Pinpoint the cell where the given text exists, returning its (X, Y) midpoint coordinate. 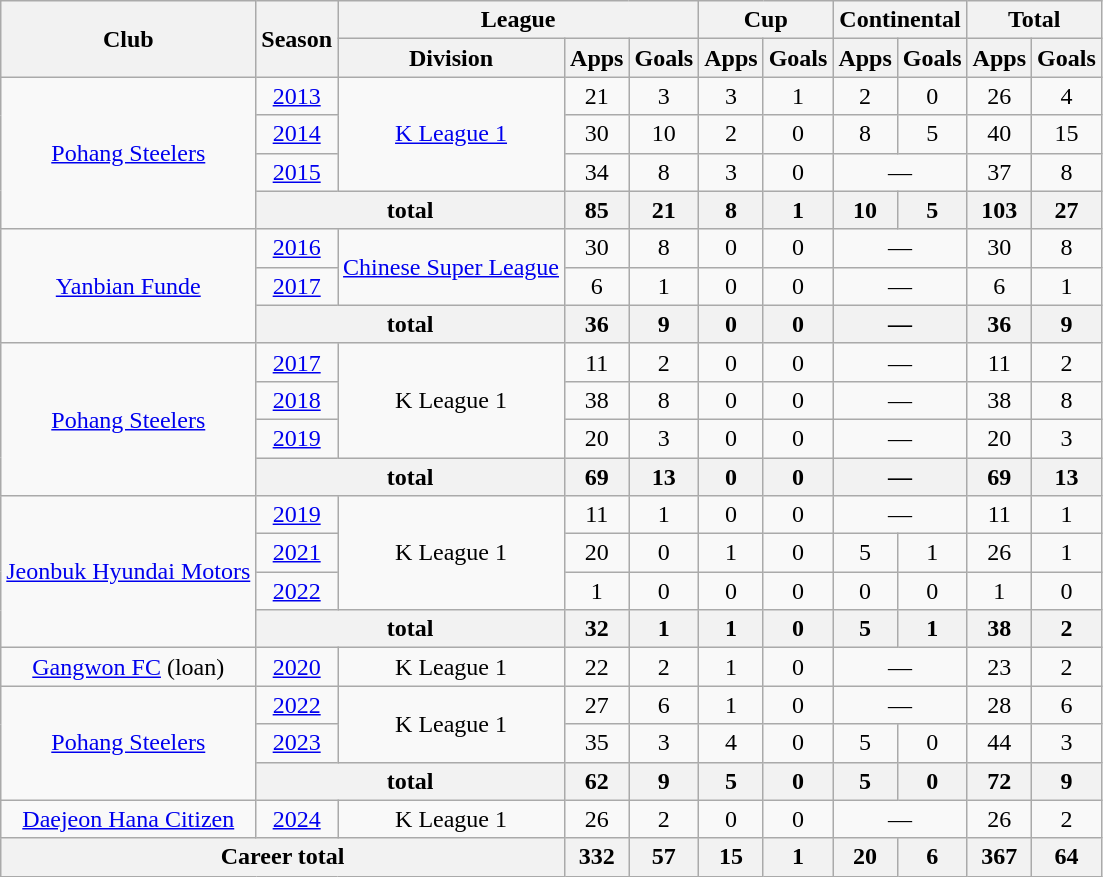
32 (597, 629)
23 (999, 667)
40 (999, 134)
332 (597, 857)
Continental (900, 20)
64 (1067, 857)
2024 (297, 819)
2018 (297, 400)
Yanbian Funde (128, 286)
34 (597, 172)
Daejeon Hana Citizen (128, 819)
Chinese Super League (452, 267)
85 (597, 210)
57 (664, 857)
103 (999, 210)
Gangwon FC (loan) (128, 667)
2014 (297, 134)
35 (597, 743)
League (518, 20)
2015 (297, 172)
2013 (297, 96)
44 (999, 743)
62 (597, 781)
Jeonbuk Hyundai Motors (128, 572)
2016 (297, 248)
2020 (297, 667)
Division (452, 58)
2021 (297, 553)
37 (999, 172)
72 (999, 781)
Season (297, 39)
Total (1034, 20)
2023 (297, 743)
367 (999, 857)
Career total (283, 857)
Club (128, 39)
22 (597, 667)
Cup (766, 20)
28 (999, 705)
